Search for the cell housing the specified text and yield its (x, y) center coordinate. 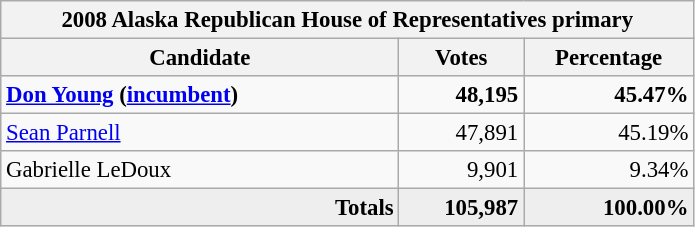
45.47% (609, 95)
100.00% (609, 208)
Totals (200, 208)
Don Young (incumbent) (200, 95)
47,891 (462, 133)
48,195 (462, 95)
45.19% (609, 133)
Votes (462, 58)
Percentage (609, 58)
2008 Alaska Republican House of Representatives primary (348, 20)
Sean Parnell (200, 133)
105,987 (462, 208)
9.34% (609, 170)
Candidate (200, 58)
9,901 (462, 170)
Gabrielle LeDoux (200, 170)
